Scan for the cell matching the given text and deliver its (x, y) coordinate at center. 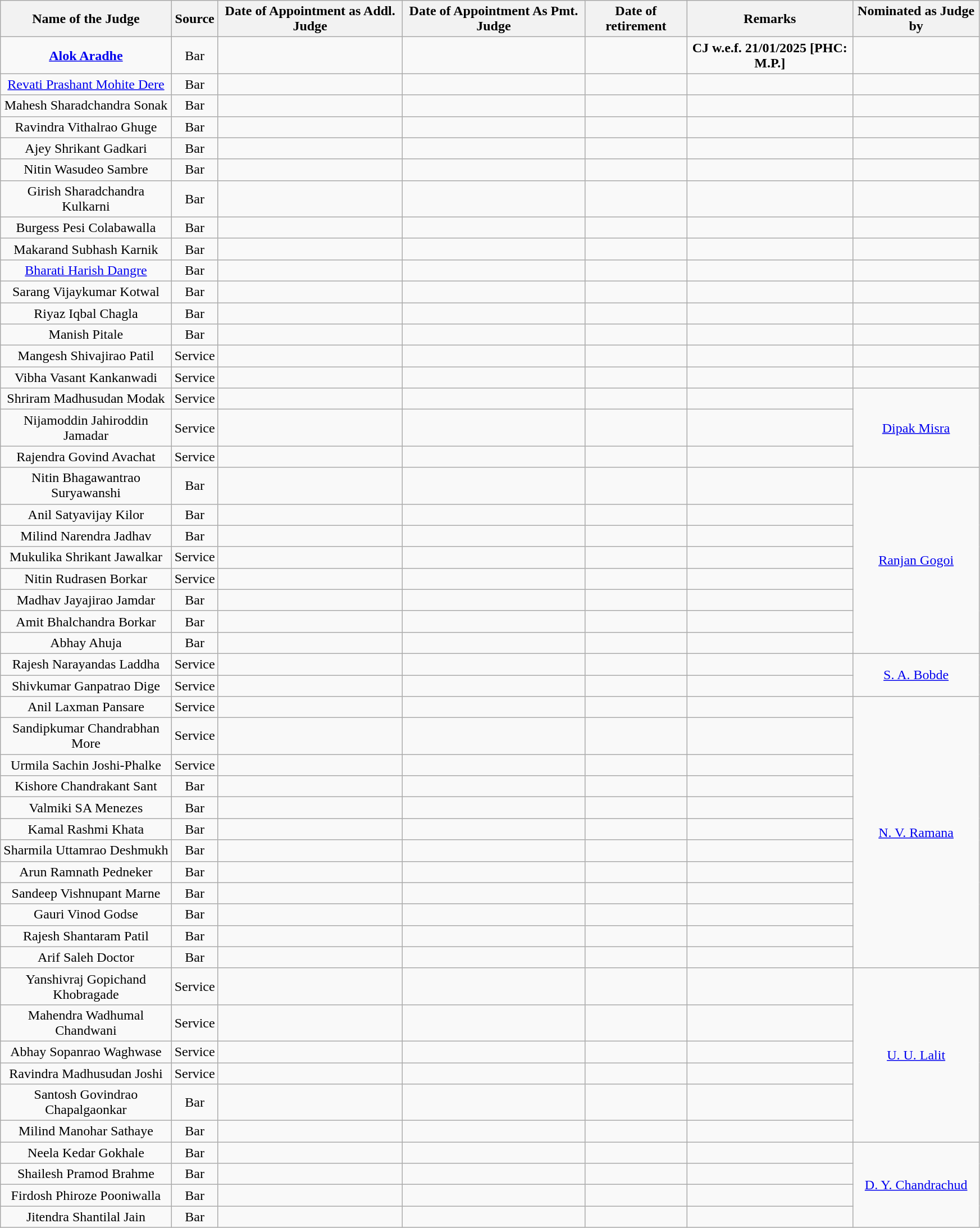
Vibha Vasant Kankanwadi (86, 378)
Date of Appointment as Addl. Judge (310, 19)
Mukulika Shrikant Jawalkar (86, 557)
Valmiki SA Menezes (86, 808)
Gauri Vinod Godse (86, 915)
Shivkumar Ganpatrao Dige (86, 686)
Riyaz Iqbal Chagla (86, 313)
Rajendra Govind Avachat (86, 457)
Ravindra Vithalrao Ghuge (86, 127)
S. A. Bobde (917, 675)
Santosh Govindrao Chapalgaonkar (86, 1102)
Sandipkumar Chandrabhan More (86, 736)
Burgess Pesi Colabawalla (86, 228)
Kamal Rashmi Khata (86, 829)
Ranjan Gogoi (917, 561)
Name of the Judge (86, 19)
Alok Aradhe (86, 55)
Source (194, 19)
Anil Satyavijay Kilor (86, 515)
Date of Appointment As Pmt. Judge (494, 19)
Nominated as Judge by (917, 19)
Arif Saleh Doctor (86, 957)
Shailesh Pramod Brahme (86, 1174)
Mahesh Sharadchandra Sonak (86, 106)
Girish Sharadchandra Kulkarni (86, 199)
Amit Bhalchandra Borkar (86, 621)
Ravindra Madhusudan Joshi (86, 1074)
Bharati Harish Dangre (86, 270)
Milind Manohar Sathaye (86, 1131)
D. Y. Chandrachud (917, 1185)
Revati Prashant Mohite Dere (86, 84)
Abhay Sopanrao Waghwase (86, 1052)
Firdosh Phiroze Pooniwalla (86, 1195)
Neela Kedar Gokhale (86, 1153)
Yanshivraj Gopichand Khobragade (86, 986)
Ajey Shrikant Gadkari (86, 148)
CJ w.e.f. 21/01/2025 [PHC: M.P.] (770, 55)
Shriram Madhusudan Modak (86, 399)
Sarang Vijaykumar Kotwal (86, 292)
Rajesh Narayandas Laddha (86, 664)
Manish Pitale (86, 335)
Sharmila Uttamrao Deshmukh (86, 850)
Dipak Misra (917, 428)
Sandeep Vishnupant Marne (86, 893)
Remarks (770, 19)
Anil Laxman Pansare (86, 707)
Abhay Ahuja (86, 643)
Nitin Rudrasen Borkar (86, 579)
N. V. Ramana (917, 833)
Nitin Bhagawantrao Suryawanshi (86, 485)
Madhav Jayajirao Jamdar (86, 600)
Nitin Wasudeo Sambre (86, 170)
Makarand Subhash Karnik (86, 249)
Nijamoddin Jahiroddin Jamadar (86, 428)
Kishore Chandrakant Sant (86, 786)
Arun Ramnath Pedneker (86, 872)
Urmila Sachin Joshi-Phalke (86, 765)
Rajesh Shantaram Patil (86, 936)
Mangesh Shivajirao Patil (86, 356)
U. U. Lalit (917, 1055)
Milind Narendra Jadhav (86, 536)
Date of retirement (636, 19)
Jitendra Shantilal Jain (86, 1217)
Mahendra Wadhumal Chandwani (86, 1022)
